Identify which cell holds the provided text, then report its [X, Y] central coordinate. 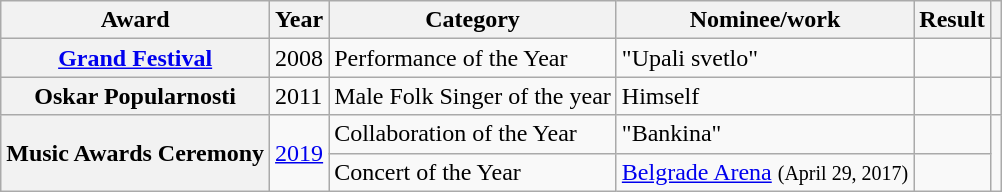
Grand Festival [136, 58]
2019 [300, 153]
Himself [764, 96]
Result [952, 20]
Belgrade Arena (April 29, 2017) [764, 172]
2011 [300, 96]
Concert of the Year [473, 172]
Collaboration of the Year [473, 134]
Nominee/work [764, 20]
Category [473, 20]
Music Awards Ceremony [136, 153]
Year [300, 20]
Award [136, 20]
Male Folk Singer of the year [473, 96]
2008 [300, 58]
Oskar Popularnosti [136, 96]
Performance of the Year [473, 58]
"Upali svetlo" [764, 58]
"Bankina" [764, 134]
